From the cell containing the given text, extract its center point as [X, Y] coordinate. 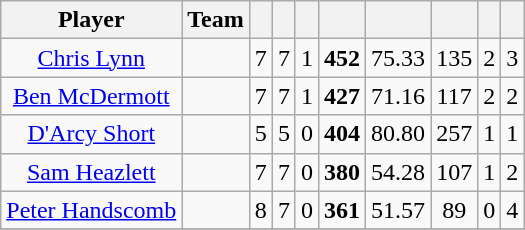
117 [454, 96]
Ben McDermott [92, 96]
51.57 [398, 210]
257 [454, 134]
D'Arcy Short [92, 134]
135 [454, 58]
75.33 [398, 58]
71.16 [398, 96]
Player [92, 20]
4 [512, 210]
361 [342, 210]
Team [216, 20]
380 [342, 172]
404 [342, 134]
3 [512, 58]
Sam Heazlett [92, 172]
107 [454, 172]
89 [454, 210]
54.28 [398, 172]
Peter Handscomb [92, 210]
452 [342, 58]
8 [260, 210]
80.80 [398, 134]
427 [342, 96]
Chris Lynn [92, 58]
